Find where the given text appears and provide that cell's center as [X, Y] coordinate. 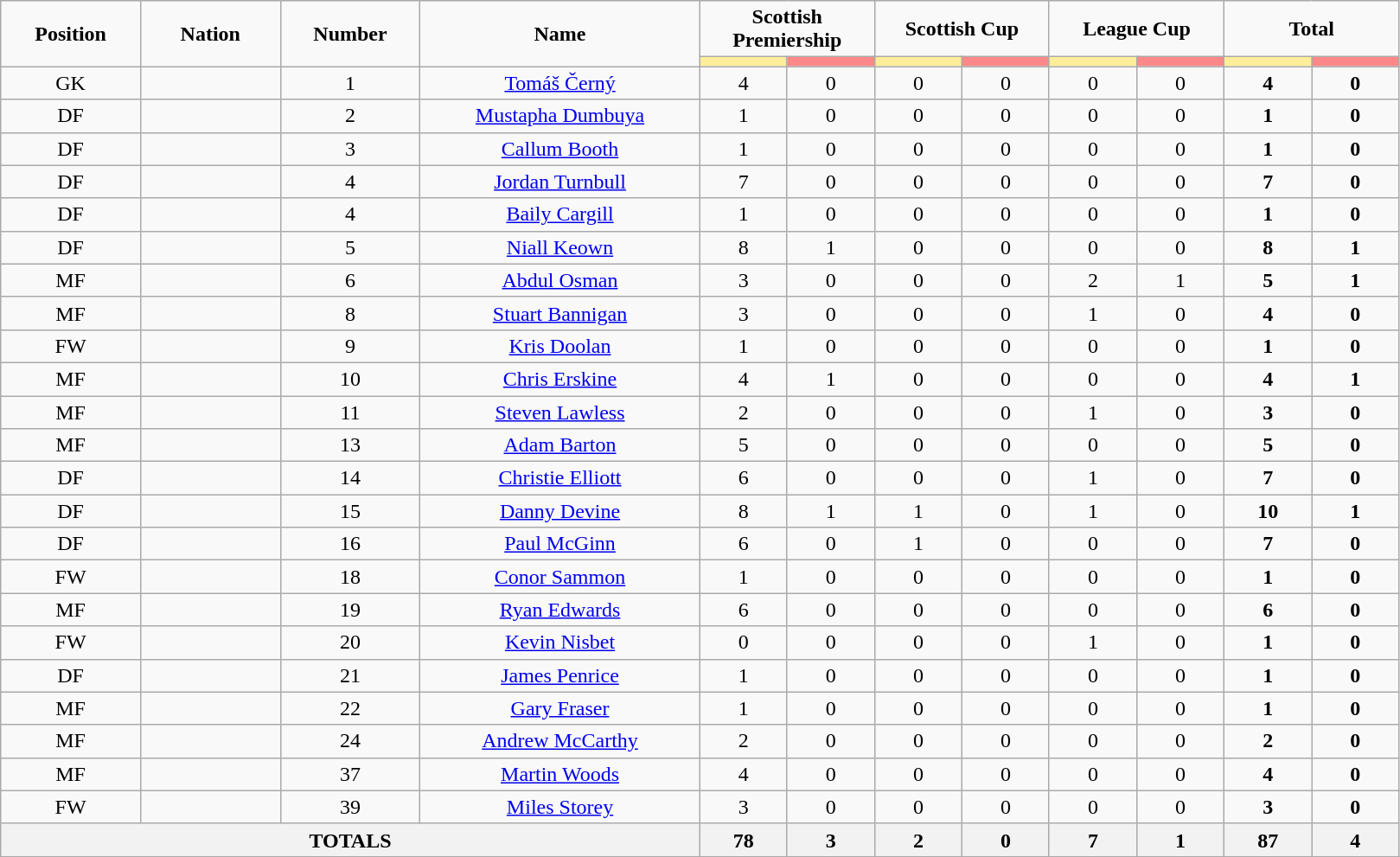
39 [350, 807]
9 [350, 346]
Martin Woods [560, 774]
Jordan Turnbull [560, 182]
19 [350, 610]
16 [350, 544]
League Cup [1136, 29]
20 [350, 643]
Andrew McCarthy [560, 741]
Nation [210, 34]
James Penrice [560, 675]
GK [71, 83]
15 [350, 511]
Number [350, 34]
TOTALS [350, 840]
Position [71, 34]
24 [350, 741]
Abdul Osman [560, 280]
13 [350, 445]
Stuart Bannigan [560, 313]
Chris Erskine [560, 379]
Scottish Premiership [787, 29]
Miles Storey [560, 807]
Danny Devine [560, 511]
21 [350, 675]
87 [1268, 840]
22 [350, 708]
Gary Fraser [560, 708]
37 [350, 774]
Kris Doolan [560, 346]
Adam Barton [560, 445]
Baily Cargill [560, 214]
Scottish Cup [962, 29]
Christie Elliott [560, 478]
14 [350, 478]
Paul McGinn [560, 544]
Steven Lawless [560, 413]
Ryan Edwards [560, 610]
Conor Sammon [560, 577]
Niall Keown [560, 247]
Name [560, 34]
11 [350, 413]
Kevin Nisbet [560, 643]
18 [350, 577]
Callum Booth [560, 149]
78 [744, 840]
Total [1312, 29]
Mustapha Dumbuya [560, 116]
Tomáš Černý [560, 83]
